Pinpoint the cell where the given text exists, returning its [x, y] midpoint coordinate. 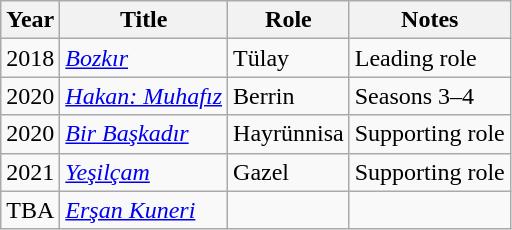
Seasons 3–4 [430, 96]
Role [289, 20]
Tülay [289, 58]
Year [30, 20]
Bir Başkadır [144, 134]
Hayrünnisa [289, 134]
Gazel [289, 172]
2021 [30, 172]
Yeşilçam [144, 172]
Erşan Kuneri [144, 210]
2018 [30, 58]
Leading role [430, 58]
Bozkır [144, 58]
Title [144, 20]
Berrin [289, 96]
TBA [30, 210]
Notes [430, 20]
Hakan: Muhafız [144, 96]
